Search for the cell housing the specified text and yield its (X, Y) center coordinate. 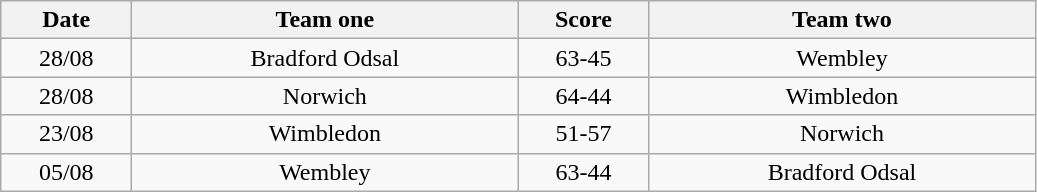
63-44 (584, 172)
23/08 (66, 134)
64-44 (584, 96)
Team two (842, 20)
Score (584, 20)
63-45 (584, 58)
Team one (325, 20)
05/08 (66, 172)
51-57 (584, 134)
Date (66, 20)
